Output the (x, y) coordinate of the center of the cell containing the given text.  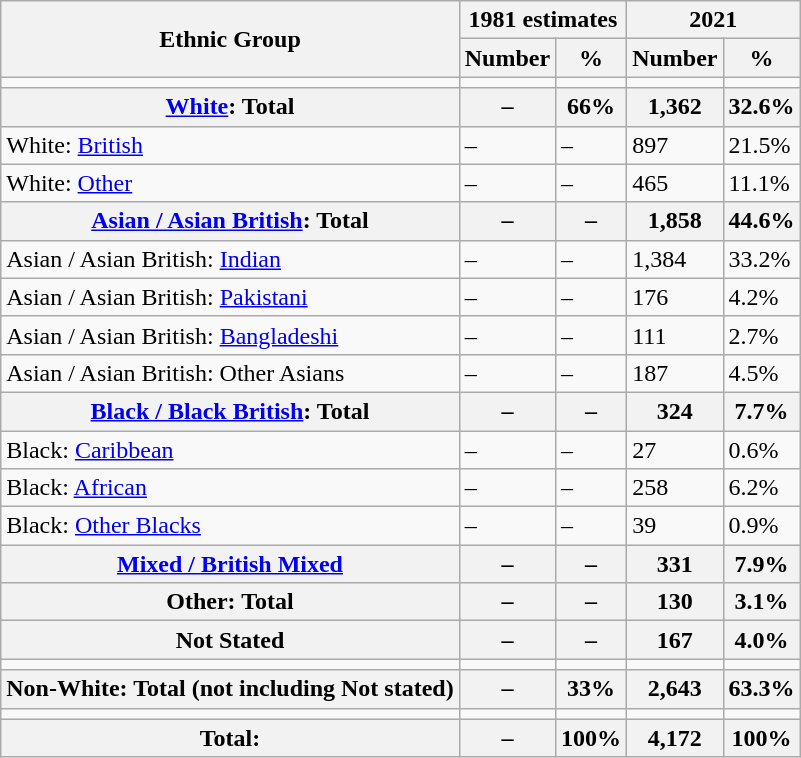
7.7% (762, 411)
Black: Other Blacks (230, 526)
Other: Total (230, 602)
897 (675, 145)
Mixed / British Mixed (230, 564)
Asian / Asian British: Total (230, 221)
Black / Black British: Total (230, 411)
39 (675, 526)
Total: (230, 738)
63.3% (762, 689)
33.2% (762, 259)
4.0% (762, 640)
2021 (714, 20)
6.2% (762, 488)
White: British (230, 145)
0.6% (762, 449)
11.1% (762, 183)
27 (675, 449)
32.6% (762, 107)
Ethnic Group (230, 39)
1,362 (675, 107)
21.5% (762, 145)
4.2% (762, 297)
324 (675, 411)
Asian / Asian British: Indian (230, 259)
331 (675, 564)
33% (592, 689)
Black: Caribbean (230, 449)
White: Total (230, 107)
465 (675, 183)
4,172 (675, 738)
Asian / Asian British: Pakistani (230, 297)
4.5% (762, 373)
2.7% (762, 335)
Non-White: Total (not including Not stated) (230, 689)
1981 estimates (542, 20)
1,858 (675, 221)
Not Stated (230, 640)
3.1% (762, 602)
2,643 (675, 689)
66% (592, 107)
111 (675, 335)
130 (675, 602)
1,384 (675, 259)
Asian / Asian British: Bangladeshi (230, 335)
187 (675, 373)
White: Other (230, 183)
0.9% (762, 526)
Asian / Asian British: Other Asians (230, 373)
7.9% (762, 564)
Black: African (230, 488)
44.6% (762, 221)
258 (675, 488)
167 (675, 640)
176 (675, 297)
